Identify which cell holds the provided text, then report its (X, Y) central coordinate. 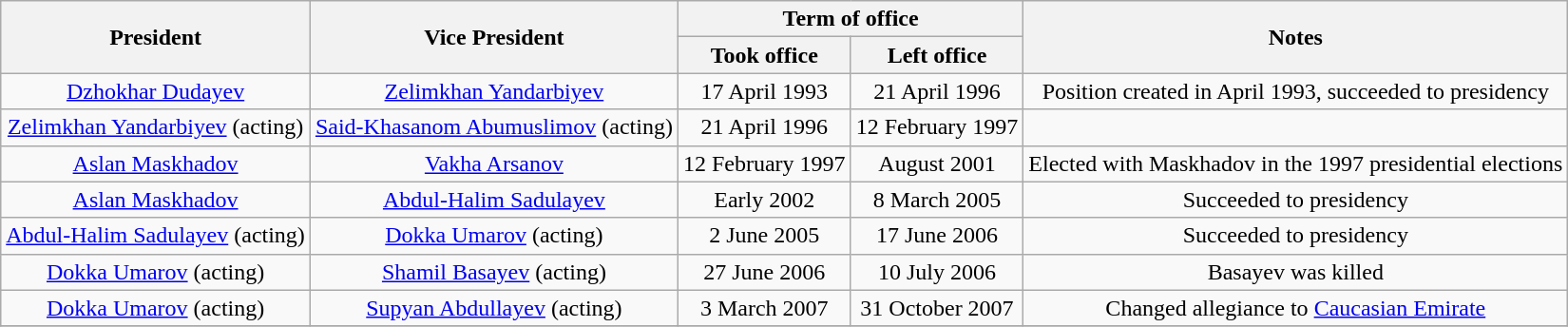
Vakha Arsanov (494, 163)
Dzhokhar Dudayev (156, 91)
17 June 2006 (937, 236)
August 2001 (937, 163)
10 July 2006 (937, 272)
Term of office (850, 19)
Said-Khasanom Abumuslimov (acting) (494, 127)
17 April 1993 (764, 91)
Abdul-Halim Sadulayev (acting) (156, 236)
Left office (937, 55)
31 October 2007 (937, 308)
Vice President (494, 37)
Early 2002 (764, 200)
Changed allegiance to Caucasian Emirate (1296, 308)
Zelimkhan Yandarbiyev (494, 91)
3 March 2007 (764, 308)
2 June 2005 (764, 236)
Basayev was killed (1296, 272)
Took office (764, 55)
President (156, 37)
27 June 2006 (764, 272)
Abdul-Halim Sadulayev (494, 200)
Shamil Basayev (acting) (494, 272)
Zelimkhan Yandarbiyev (acting) (156, 127)
Supyan Abdullayev (acting) (494, 308)
Notes (1296, 37)
8 March 2005 (937, 200)
Elected with Maskhadov in the 1997 presidential elections (1296, 163)
Position created in April 1993, succeeded to presidency (1296, 91)
